Return the (X, Y) coordinate for the center point of the cell that contains the specified text.  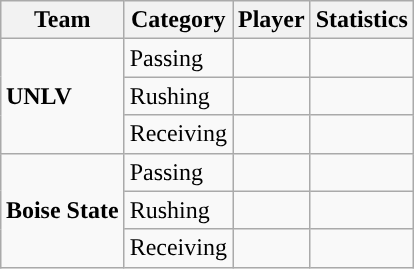
Boise State (62, 210)
Player (271, 20)
Statistics (362, 20)
Category (178, 20)
UNLV (62, 96)
Team (62, 20)
